Locate the cell with the specified text and output its (X, Y) center coordinate. 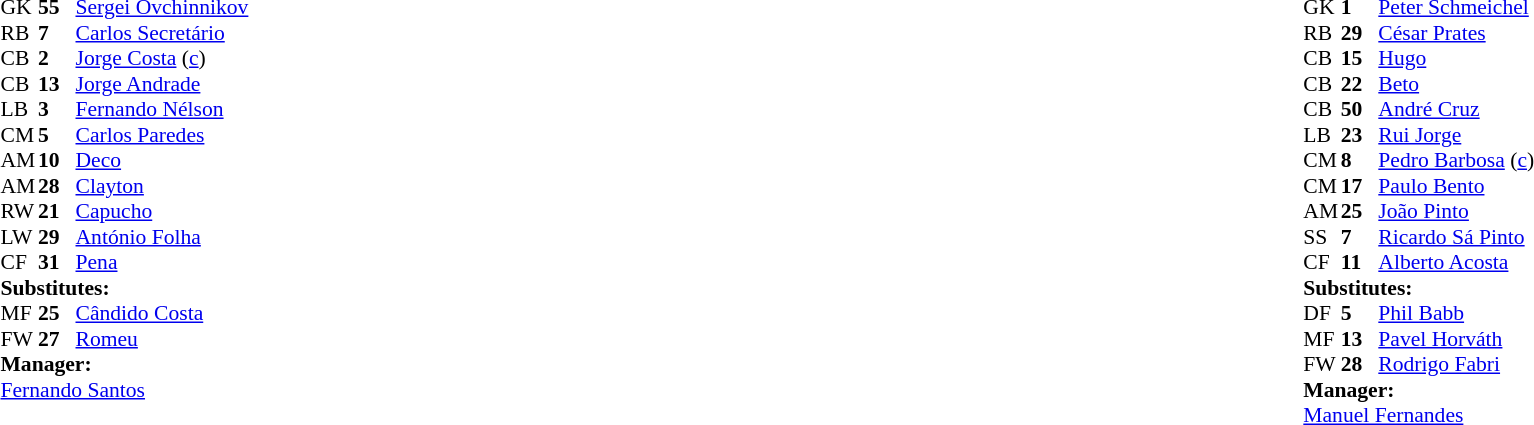
Pedro Barbosa (c) (1456, 161)
10 (57, 161)
2 (57, 59)
Phil Babb (1456, 313)
22 (1360, 84)
15 (1360, 59)
André Cruz (1456, 109)
SS (1322, 237)
50 (1360, 109)
Carlos Secretário (162, 33)
RW (19, 211)
Fernando Nélson (162, 109)
DF (1322, 313)
8 (1360, 161)
21 (57, 211)
Deco (162, 161)
17 (1360, 186)
Jorge Costa (c) (162, 59)
LW (19, 237)
Beto (1456, 84)
César Prates (1456, 33)
Rui Jorge (1456, 135)
3 (57, 109)
Fernando Santos (124, 390)
Pena (162, 263)
Alberto Acosta (1456, 263)
23 (1360, 135)
Paulo Bento (1456, 186)
Capucho (162, 211)
Jorge Andrade (162, 84)
Rodrigo Fabri (1456, 365)
Pavel Horváth (1456, 339)
Romeu (162, 339)
João Pinto (1456, 211)
31 (57, 263)
11 (1360, 263)
Carlos Paredes (162, 135)
António Folha (162, 237)
27 (57, 339)
Hugo (1456, 59)
Cândido Costa (162, 313)
Ricardo Sá Pinto (1456, 237)
Clayton (162, 186)
